Locate the cell with the specified text and output its [X, Y] center coordinate. 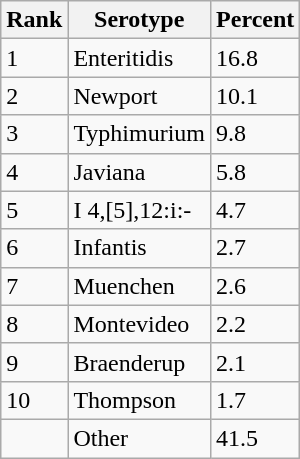
2.1 [256, 362]
1 [34, 58]
9 [34, 362]
Rank [34, 20]
Newport [140, 96]
Muenchen [140, 286]
6 [34, 248]
2.6 [256, 286]
Thompson [140, 400]
7 [34, 286]
2.7 [256, 248]
Typhimurium [140, 134]
Other [140, 438]
Serotype [140, 20]
I 4,[5],12:i:- [140, 210]
Percent [256, 20]
9.8 [256, 134]
Montevideo [140, 324]
10 [34, 400]
3 [34, 134]
10.1 [256, 96]
2 [34, 96]
1.7 [256, 400]
Infantis [140, 248]
5.8 [256, 172]
8 [34, 324]
Braenderup [140, 362]
4 [34, 172]
Javiana [140, 172]
2.2 [256, 324]
41.5 [256, 438]
Enteritidis [140, 58]
4.7 [256, 210]
16.8 [256, 58]
5 [34, 210]
